Determine the [X, Y] coordinate at the center of the cell enclosing the given text.  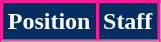
Position [50, 22]
Staff [128, 22]
